Provide the (X, Y) coordinate of the cell's center where the given text is located.  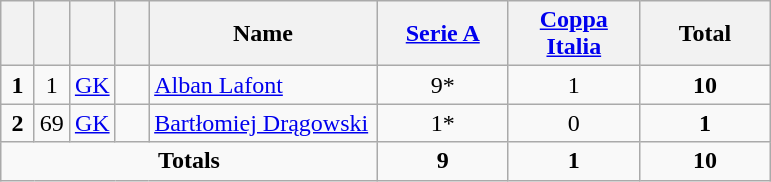
69 (52, 123)
Bartłomiej Drągowski (264, 123)
9* (442, 85)
Name (264, 34)
2 (18, 123)
1* (442, 123)
Total (704, 34)
Serie A (442, 34)
0 (574, 123)
Alban Lafont (264, 85)
Coppa Italia (574, 34)
9 (442, 161)
Totals (189, 161)
